Locate the cell with the specified text and output its (X, Y) center coordinate. 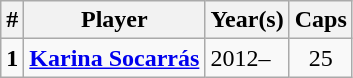
Karina Socarrás (114, 58)
1 (12, 58)
25 (320, 58)
Player (114, 20)
Year(s) (247, 20)
# (12, 20)
Caps (320, 20)
2012– (247, 58)
